Determine the [X, Y] coordinate at the center of the cell enclosing the given text.  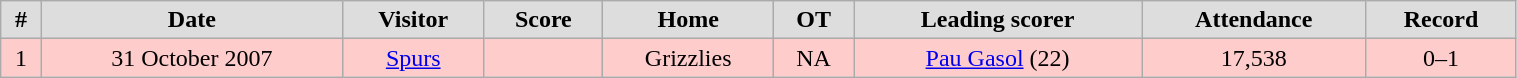
Visitor [414, 20]
Spurs [414, 58]
Pau Gasol (22) [998, 58]
OT [814, 20]
Record [1441, 20]
1 [21, 58]
17,538 [1254, 58]
# [21, 20]
Attendance [1254, 20]
Date [192, 20]
31 October 2007 [192, 58]
Home [688, 20]
0–1 [1441, 58]
Score [544, 20]
NA [814, 58]
Leading scorer [998, 20]
Grizzlies [688, 58]
